Pinpoint the cell where the given text exists, returning its [X, Y] midpoint coordinate. 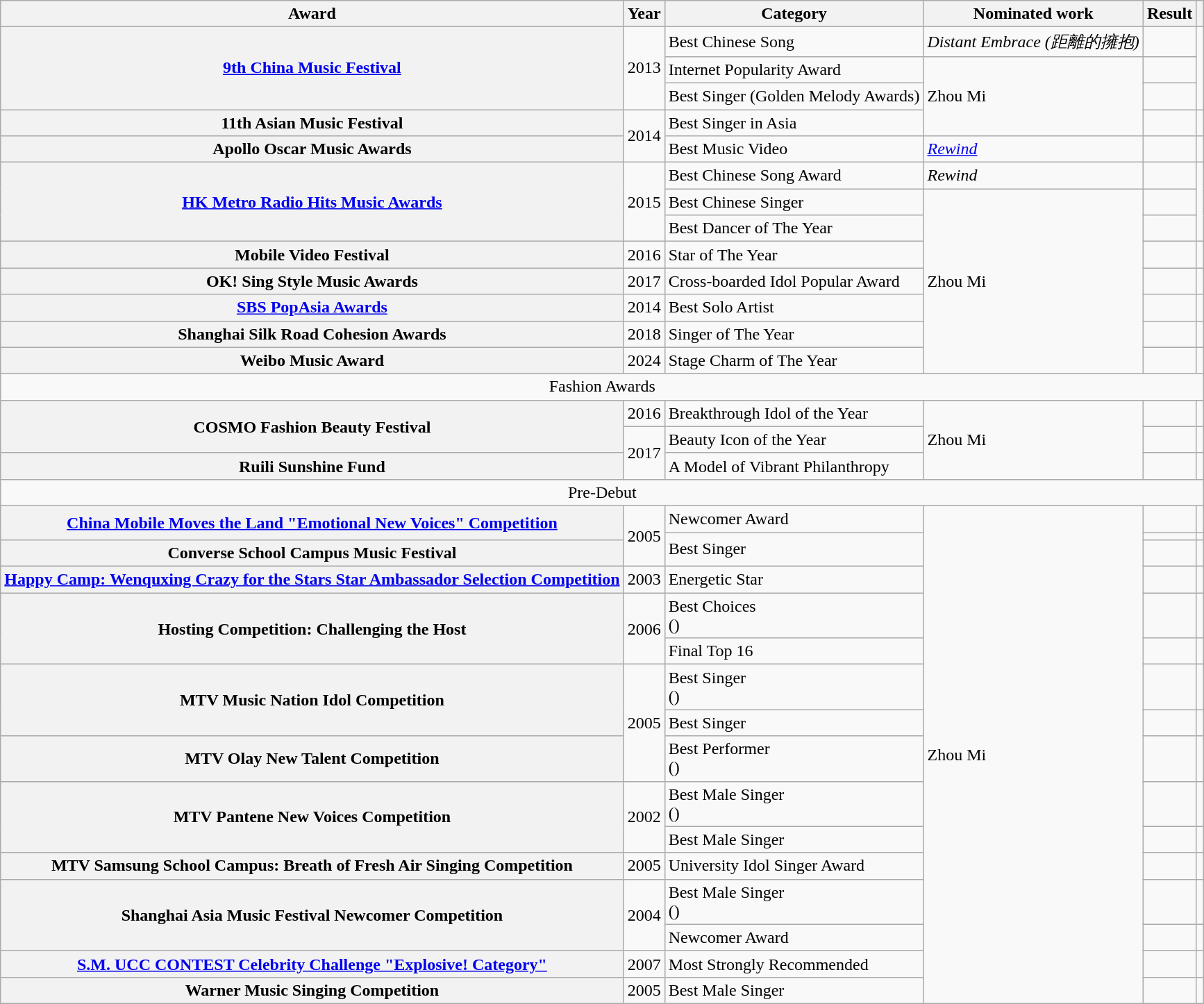
SBS PopAsia Awards [312, 308]
COSMO Fashion Beauty Festival [312, 426]
S.M. UCC CONTEST Celebrity Challenge "Explosive! Category" [312, 964]
Internet Popularity Award [794, 69]
Best Singer () [794, 687]
University Idol Singer Award [794, 866]
Shanghai Asia Music Festival Newcomer Competition [312, 915]
Best Music Video [794, 149]
Nominated work [1033, 14]
Shanghai Silk Road Cohesion Awards [312, 334]
Best Chinese Song Award [794, 176]
Most Strongly Recommended [794, 964]
Singer of The Year [794, 334]
Weibo Music Award [312, 360]
Result [1169, 14]
MTV Samsung School Campus: Breath of Fresh Air Singing Competition [312, 866]
HK Metro Radio Hits Music Awards [312, 202]
Beauty Icon of the Year [794, 440]
Ruili Sunshine Fund [312, 466]
2013 [644, 68]
Best Chinese Singer [794, 202]
2018 [644, 334]
Happy Camp: Wenquxing Crazy for the Stars Star Ambassador Selection Competition [312, 580]
2002 [644, 817]
11th Asian Music Festival [312, 123]
MTV Music Nation Idol Competition [312, 700]
Converse School Campus Music Festival [312, 553]
2006 [644, 629]
Breakthrough Idol of the Year [794, 413]
9th China Music Festival [312, 68]
Apollo Oscar Music Awards [312, 149]
Energetic Star [794, 580]
OK! Sing Style Music Awards [312, 281]
Best Singer in Asia [794, 123]
2003 [644, 580]
Pre-Debut [603, 492]
MTV Olay New Talent Competition [312, 758]
Best Singer (Golden Melody Awards) [794, 96]
Warner Music Singing Competition [312, 990]
Final Top 16 [794, 651]
Best Performer () [794, 758]
Best Dancer of The Year [794, 228]
Year [644, 14]
Star of The Year [794, 255]
Stage Charm of The Year [794, 360]
Hosting Competition: Challenging the Host [312, 629]
Best Solo Artist [794, 308]
2004 [644, 915]
Mobile Video Festival [312, 255]
Fashion Awards [603, 387]
MTV Pantene New Voices Competition [312, 817]
Best Choices () [794, 615]
Cross-boarded Idol Popular Award [794, 281]
2007 [644, 964]
Category [794, 14]
Award [312, 14]
Best Chinese Song [794, 42]
2024 [644, 360]
2015 [644, 202]
China Mobile Moves the Land "Emotional New Voices" Competition [312, 522]
A Model of Vibrant Philanthropy [794, 466]
Distant Embrace (距離的擁抱) [1033, 42]
